Return the [x, y] coordinate for the center point of the cell that contains the specified text.  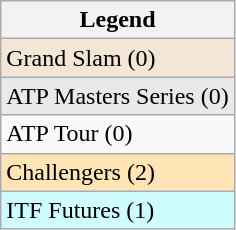
ATP Tour (0) [118, 134]
ITF Futures (1) [118, 210]
Grand Slam (0) [118, 58]
Challengers (2) [118, 172]
Legend [118, 20]
ATP Masters Series (0) [118, 96]
